Search for the cell housing the specified text and yield its (X, Y) center coordinate. 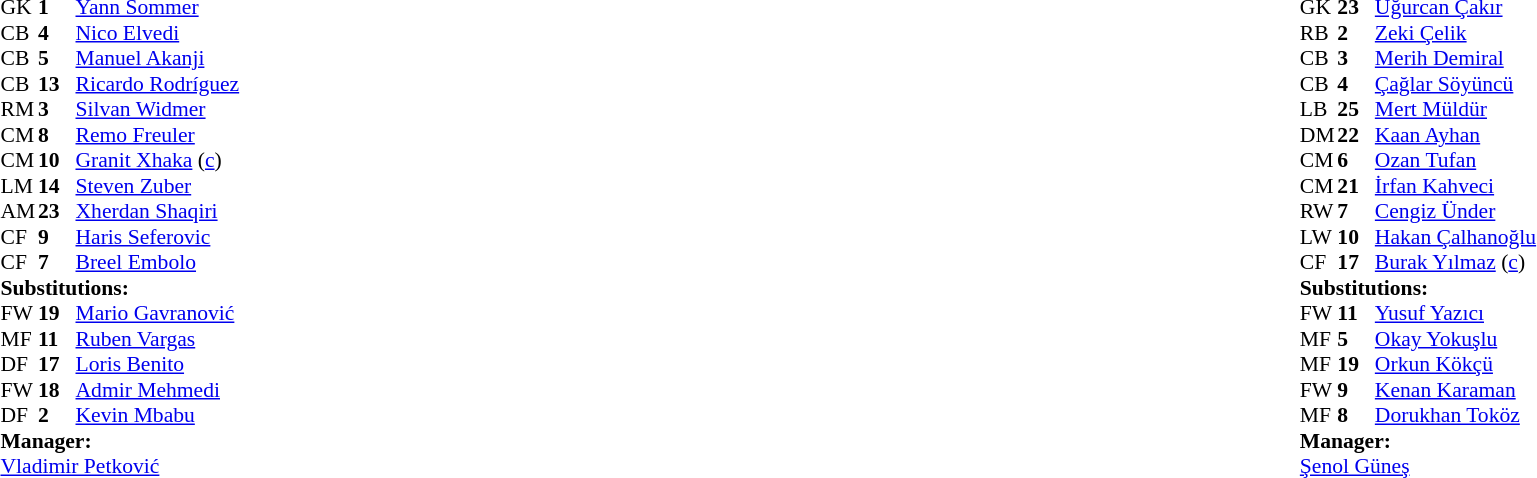
Kenan Karaman (1456, 390)
14 (57, 186)
Silvan Widmer (158, 109)
Mert Müldür (1456, 109)
Manuel Akanji (158, 59)
RW (1319, 211)
6 (1356, 161)
RB (1319, 33)
Çağlar Söyüncü (1456, 84)
Merih Demiral (1456, 59)
LB (1319, 109)
Ricardo Rodríguez (158, 84)
LM (19, 186)
Loris Benito (158, 365)
Ruben Vargas (158, 339)
RM (19, 109)
Okay Yokuşlu (1456, 339)
Remo Freuler (158, 135)
Admir Mehmedi (158, 390)
Cengiz Ünder (1456, 211)
Ozan Tufan (1456, 161)
Haris Seferovic (158, 237)
DM (1319, 135)
Xherdan Shaqiri (158, 211)
Orkun Kökçü (1456, 365)
25 (1356, 109)
22 (1356, 135)
Dorukhan Toköz (1456, 415)
İrfan Kahveci (1456, 186)
Hakan Çalhanoğlu (1456, 237)
13 (57, 84)
AM (19, 211)
18 (57, 390)
21 (1356, 186)
Nico Elvedi (158, 33)
Burak Yılmaz (c) (1456, 263)
Yusuf Yazıcı (1456, 313)
Granit Xhaka (c) (158, 161)
23 (57, 211)
Zeki Çelik (1456, 33)
Kaan Ayhan (1456, 135)
LW (1319, 237)
Kevin Mbabu (158, 415)
Breel Embolo (158, 263)
Mario Gavranović (158, 313)
Steven Zuber (158, 186)
